Extract the (X, Y) coordinate from the center of the cell holding the provided text.  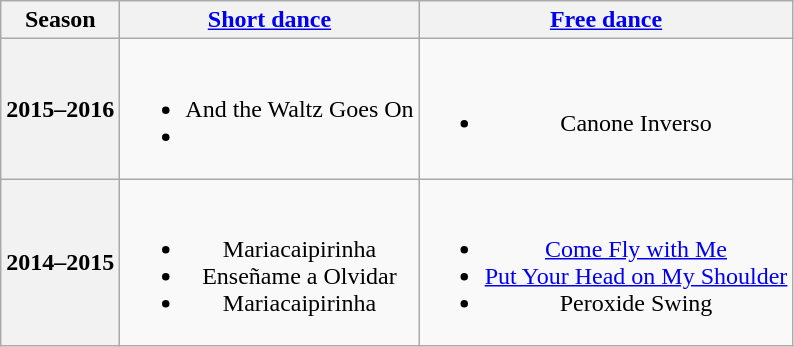
Come Fly with Me Put Your Head on My Shoulder Peroxide Swing (606, 262)
Free dance (606, 20)
And the Waltz Goes On (270, 109)
Season (60, 20)
2015–2016 (60, 109)
Short dance (270, 20)
2014–2015 (60, 262)
Canone Inverso (606, 109)
Mariacaipirinha Enseñame a Olvidar Mariacaipirinha (270, 262)
